Find where the given text appears and provide that cell's center as (x, y) coordinate. 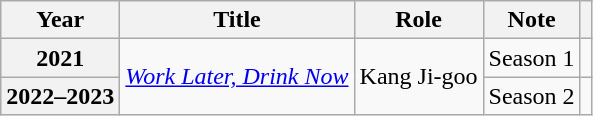
Title (237, 20)
2021 (60, 58)
Work Later, Drink Now (237, 77)
Season 1 (532, 58)
Season 2 (532, 96)
Kang Ji-goo (418, 77)
2022–2023 (60, 96)
Role (418, 20)
Year (60, 20)
Note (532, 20)
